For the text-containing cell, return its midpoint in [X, Y] coordinate format. 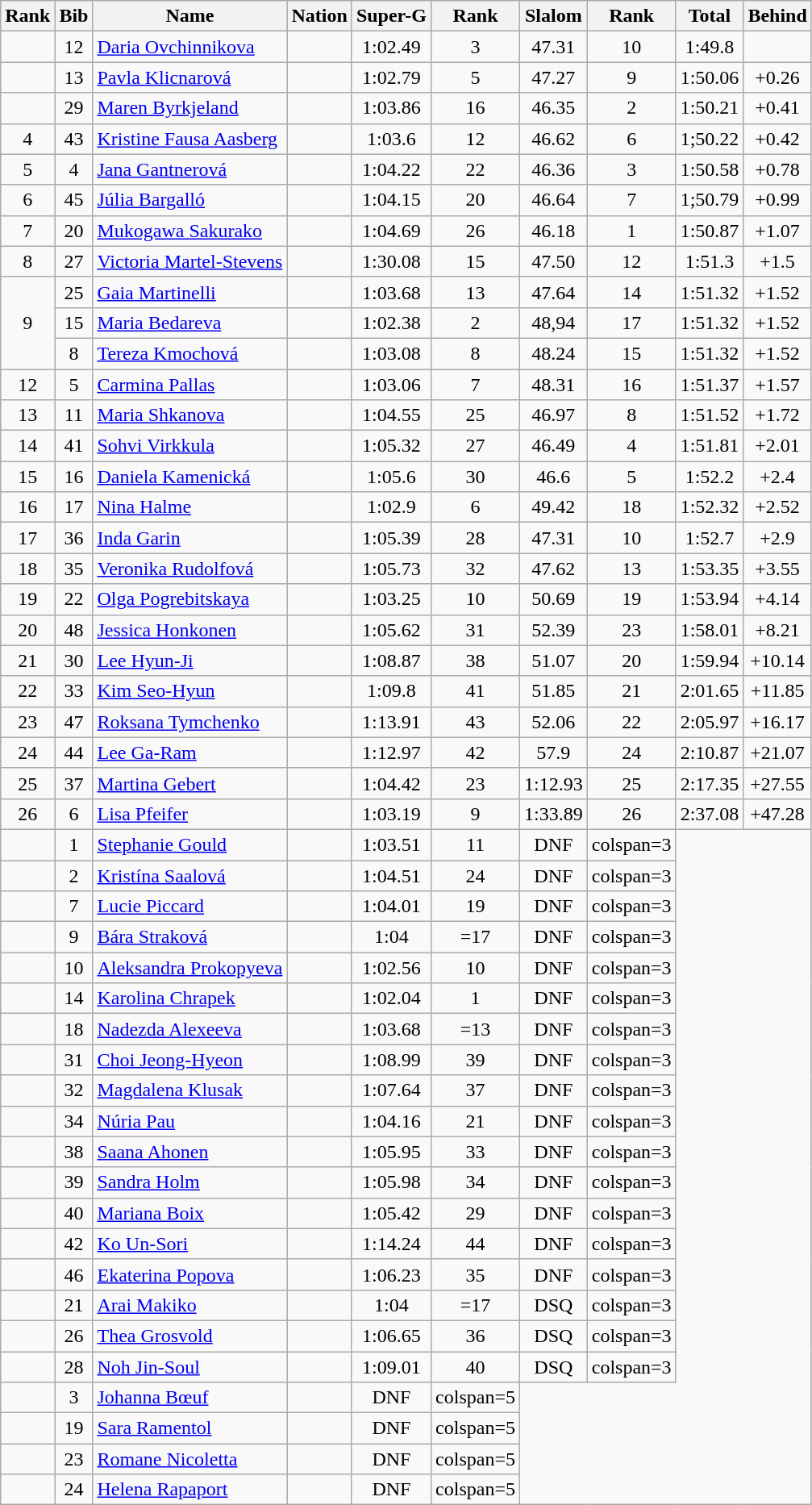
Maria Bedareva [190, 323]
51.07 [553, 661]
Daniela Kamenická [190, 477]
1:05.73 [391, 569]
46.35 [553, 108]
47.62 [553, 569]
1:05.62 [391, 630]
1:50.58 [710, 169]
1:04.55 [391, 415]
47.50 [553, 261]
57.9 [553, 752]
Maria Shkanova [190, 415]
1:09.8 [391, 691]
1:59.94 [710, 661]
1;50.22 [710, 139]
Aleksandra Prokopyeva [190, 968]
46.64 [553, 200]
1:04.01 [391, 907]
1:05.42 [391, 1213]
1:05.39 [391, 538]
1:12.97 [391, 752]
Lee Hyun-Ji [190, 661]
1:02.79 [391, 77]
+0.41 [777, 108]
1;50.79 [710, 200]
46.6 [553, 477]
46 [74, 1274]
Stephanie Gould [190, 844]
Pavla Klicnarová [190, 77]
1:04.42 [391, 783]
46.36 [553, 169]
+27.55 [777, 783]
Júlia Bargalló [190, 200]
Sandra Holm [190, 1182]
Karolina Chrapek [190, 998]
+4.14 [777, 599]
Nina Halme [190, 507]
1:50.87 [710, 231]
Olga Pogrebitskaya [190, 599]
1:52.32 [710, 507]
46.97 [553, 415]
1:09.01 [391, 1367]
1:04.15 [391, 200]
Núria Pau [190, 1121]
1:05.6 [391, 477]
Arai Makiko [190, 1305]
Sara Ramentol [190, 1428]
1:02.9 [391, 507]
1:52.2 [710, 477]
+2.9 [777, 538]
1:06.65 [391, 1336]
+1.07 [777, 231]
+10.14 [777, 661]
Total [710, 16]
Mukogawa Sakurako [190, 231]
1:05.95 [391, 1152]
1:51.52 [710, 415]
+1.57 [777, 385]
+0.42 [777, 139]
48,94 [553, 323]
1:52.7 [710, 538]
1:30.08 [391, 261]
1:58.01 [710, 630]
1:51.37 [710, 385]
48.24 [553, 353]
1:49.8 [710, 47]
1:03.08 [391, 353]
48.31 [553, 385]
1:50.21 [710, 108]
46.18 [553, 231]
+16.17 [777, 722]
+11.85 [777, 691]
+0.26 [777, 77]
1:05.32 [391, 446]
1:03.86 [391, 108]
1:12.93 [553, 783]
+0.99 [777, 200]
1:53.94 [710, 599]
2:01.65 [710, 691]
+1.5 [777, 261]
1:04.22 [391, 169]
1:06.23 [391, 1274]
52.39 [553, 630]
1:08.99 [391, 1060]
Ekaterina Popova [190, 1274]
1:03.19 [391, 814]
Ko Un-Sori [190, 1244]
52.06 [553, 722]
50.69 [553, 599]
1:50.06 [710, 77]
1:08.87 [391, 661]
Kristína Saalová [190, 875]
Victoria Martel-Stevens [190, 261]
Noh Jin-Soul [190, 1367]
Martina Gebert [190, 783]
Nadezda Alexeeva [190, 1029]
47 [74, 722]
Slalom [553, 16]
+8.21 [777, 630]
51.85 [553, 691]
Saana Ahonen [190, 1152]
1:05.98 [391, 1182]
Magdalena Klusak [190, 1090]
47.27 [553, 77]
Lisa Pfeifer [190, 814]
Gaia Martinelli [190, 292]
46.62 [553, 139]
1:03.06 [391, 385]
Veronika Rudolfová [190, 569]
Sohvi Virkkula [190, 446]
Nation [319, 16]
1:02.04 [391, 998]
47.64 [553, 292]
+21.07 [777, 752]
1:53.35 [710, 569]
1:04.69 [391, 231]
1:02.38 [391, 323]
2:05.97 [710, 722]
1:14.24 [391, 1244]
45 [74, 200]
Lee Ga-Ram [190, 752]
1:03.25 [391, 599]
+3.55 [777, 569]
Jana Gantnerová [190, 169]
1:04.51 [391, 875]
+1.72 [777, 415]
Romane Nicoletta [190, 1459]
Inda Garin [190, 538]
1:13.91 [391, 722]
1:07.64 [391, 1090]
Helena Rapaport [190, 1490]
1:02.56 [391, 968]
46.49 [553, 446]
1:51.81 [710, 446]
+2.4 [777, 477]
Super-G [391, 16]
Jessica Honkonen [190, 630]
1:51.3 [710, 261]
+0.78 [777, 169]
Mariana Boix [190, 1213]
+47.28 [777, 814]
Kristine Fausa Aasberg [190, 139]
Tereza Kmochová [190, 353]
+2.52 [777, 507]
1:04.16 [391, 1121]
Bib [74, 16]
Daria Ovchinnikova [190, 47]
1:03.51 [391, 844]
Kim Seo-Hyun [190, 691]
Behind [777, 16]
Thea Grosvold [190, 1336]
Lucie Piccard [190, 907]
Bára Straková [190, 937]
Roksana Tymchenko [190, 722]
1:03.6 [391, 139]
+2.01 [777, 446]
=13 [476, 1029]
Maren Byrkjeland [190, 108]
2:17.35 [710, 783]
Name [190, 16]
1:33.89 [553, 814]
2:37.08 [710, 814]
Johanna Bœuf [190, 1398]
1:02.49 [391, 47]
Carmina Pallas [190, 385]
Choi Jeong-Hyeon [190, 1060]
48 [74, 630]
49.42 [553, 507]
2:10.87 [710, 752]
